Identify which cell holds the provided text, then report its (X, Y) central coordinate. 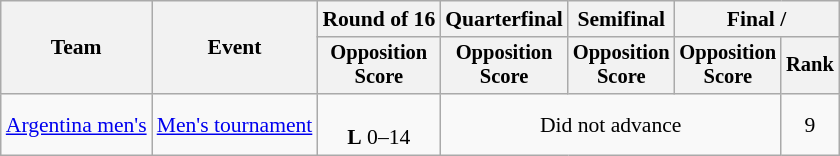
Men's tournament (235, 124)
Rank (810, 66)
Round of 16 (378, 19)
9 (810, 124)
Quarterfinal (504, 19)
Argentina men's (76, 124)
L 0–14 (378, 124)
Did not advance (610, 124)
Team (76, 48)
Final / (756, 19)
Semifinal (622, 19)
Event (235, 48)
